Scan for the cell matching the given text and deliver its [X, Y] coordinate at center. 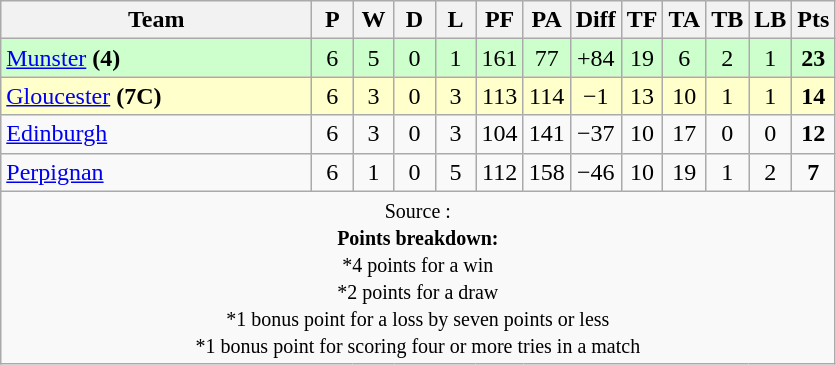
23 [814, 58]
L [456, 20]
17 [684, 134]
114 [546, 96]
77 [546, 58]
−37 [596, 134]
D [414, 20]
PF [500, 20]
104 [500, 134]
PA [546, 20]
7 [814, 172]
12 [814, 134]
−46 [596, 172]
LB [770, 20]
113 [500, 96]
Perpignan [156, 172]
13 [642, 96]
Edinburgh [156, 134]
TA [684, 20]
P [332, 20]
Gloucester (7C) [156, 96]
141 [546, 134]
161 [500, 58]
Pts [814, 20]
−1 [596, 96]
+84 [596, 58]
Munster (4) [156, 58]
W [374, 20]
14 [814, 96]
158 [546, 172]
112 [500, 172]
TF [642, 20]
Diff [596, 20]
TB [728, 20]
Team [156, 20]
